Determine the [X, Y] coordinate at the center of the cell enclosing the given text.  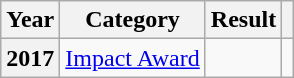
Impact Award [132, 58]
Year [30, 20]
2017 [30, 58]
Result [243, 20]
Category [132, 20]
